Detect which cell encompasses the target text, then output its (x, y) center coordinate. 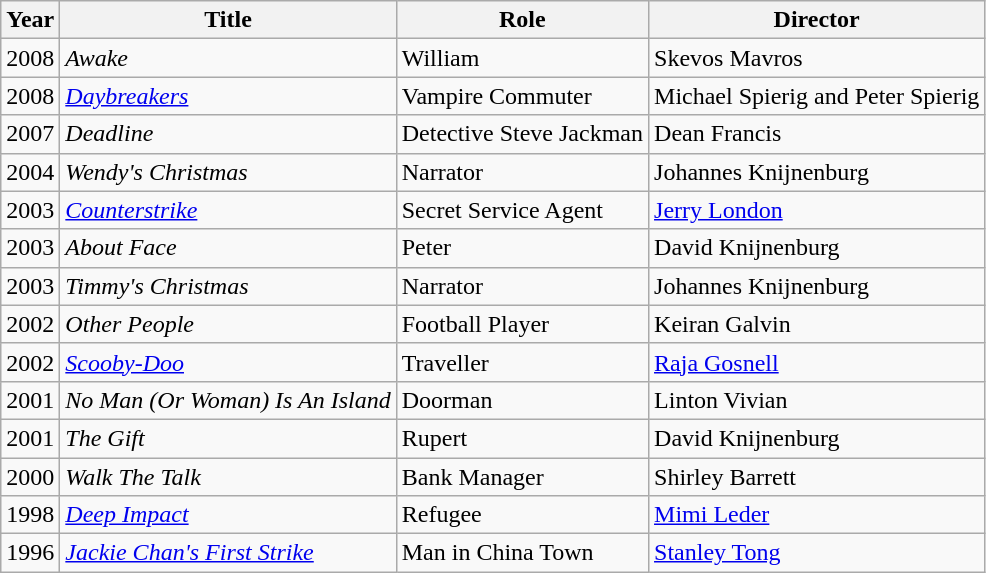
Counterstrike (228, 210)
The Gift (228, 438)
Skevos Mavros (817, 58)
Vampire Commuter (522, 96)
Doorman (522, 400)
About Face (228, 248)
Daybreakers (228, 96)
Refugee (522, 515)
Role (522, 20)
Football Player (522, 324)
Title (228, 20)
Shirley Barrett (817, 477)
William (522, 58)
Walk The Talk (228, 477)
Wendy's Christmas (228, 172)
Timmy's Christmas (228, 286)
Man in China Town (522, 553)
Jerry London (817, 210)
Detective Steve Jackman (522, 134)
Mimi Leder (817, 515)
2000 (30, 477)
Keiran Galvin (817, 324)
Raja Gosnell (817, 362)
2007 (30, 134)
Rupert (522, 438)
Traveller (522, 362)
2004 (30, 172)
Bank Manager (522, 477)
Dean Francis (817, 134)
Stanley Tong (817, 553)
1996 (30, 553)
1998 (30, 515)
Deep Impact (228, 515)
Jackie Chan's First Strike (228, 553)
Linton Vivian (817, 400)
No Man (Or Woman) Is An Island (228, 400)
Peter (522, 248)
Awake (228, 58)
Scooby-Doo (228, 362)
Other People (228, 324)
Year (30, 20)
Deadline (228, 134)
Michael Spierig and Peter Spierig (817, 96)
Secret Service Agent (522, 210)
Director (817, 20)
